Identify which cell holds the provided text, then report its (X, Y) central coordinate. 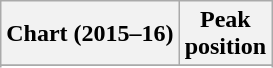
Peakposition (225, 34)
Chart (2015–16) (90, 34)
